Search for the cell housing the specified text and yield its (x, y) center coordinate. 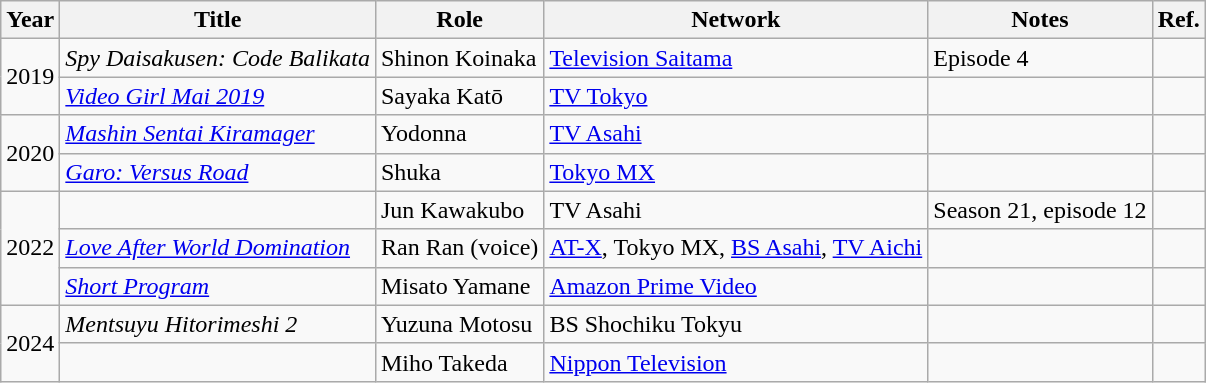
Amazon Prime Video (736, 286)
Year (30, 20)
Tokyo MX (736, 172)
BS Shochiku Tokyu (736, 324)
Short Program (218, 286)
Ran Ran (voice) (459, 248)
TV Tokyo (736, 96)
Love After World Domination (218, 248)
Jun Kawakubo (459, 210)
Mentsuyu Hitorimeshi 2 (218, 324)
Yodonna (459, 134)
Yuzuna Motosu (459, 324)
Network (736, 20)
Mashin Sentai Kiramager (218, 134)
Shuka (459, 172)
Role (459, 20)
Season 21, episode 12 (1040, 210)
2020 (30, 153)
Misato Yamane (459, 286)
Nippon Television (736, 362)
Title (218, 20)
2024 (30, 343)
2022 (30, 248)
Ref. (1178, 20)
Video Girl Mai 2019 (218, 96)
Shinon Koinaka (459, 58)
2019 (30, 77)
Miho Takeda (459, 362)
AT-X, Tokyo MX, BS Asahi, TV Aichi (736, 248)
Episode 4 (1040, 58)
Notes (1040, 20)
Garo: Versus Road (218, 172)
Television Saitama (736, 58)
Sayaka Katō (459, 96)
Spy Daisakusen: Code Balikata (218, 58)
